Extract the (x, y) coordinate from the center of the cell holding the provided text.  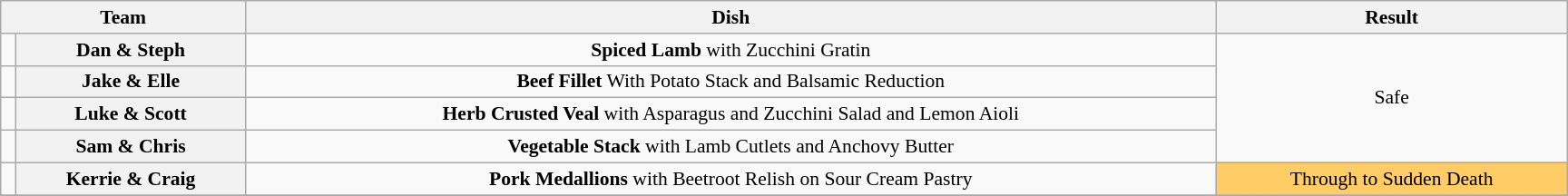
Safe (1392, 98)
Pork Medallions with Beetroot Relish on Sour Cream Pastry (731, 179)
Luke & Scott (131, 114)
Beef Fillet With Potato Stack and Balsamic Reduction (731, 82)
Dish (731, 17)
Team (123, 17)
Result (1392, 17)
Jake & Elle (131, 82)
Kerrie & Craig (131, 179)
Sam & Chris (131, 147)
Herb Crusted Veal with Asparagus and Zucchini Salad and Lemon Aioli (731, 114)
Dan & Steph (131, 50)
Spiced Lamb with Zucchini Gratin (731, 50)
Vegetable Stack with Lamb Cutlets and Anchovy Butter (731, 147)
Through to Sudden Death (1392, 179)
